Provide the (X, Y) coordinate of the cell's center where the given text is located.  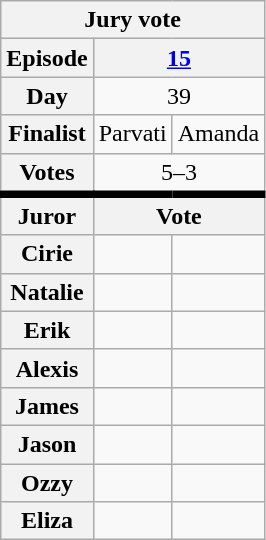
Day (47, 96)
Jury vote (133, 20)
Episode (47, 58)
Ozzy (47, 483)
James (47, 406)
Natalie (47, 292)
Cirie (47, 254)
Amanda (218, 134)
Eliza (47, 521)
39 (178, 96)
Parvati (132, 134)
Jason (47, 444)
15 (178, 58)
Alexis (47, 368)
Votes (47, 174)
Erik (47, 330)
Juror (47, 214)
Vote (178, 214)
5–3 (178, 174)
Finalist (47, 134)
